Return the [x, y] coordinate for the center point of the cell that contains the specified text.  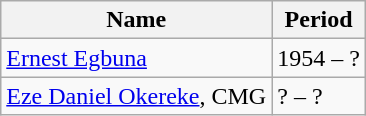
Eze Daniel Okereke, CMG [136, 96]
1954 – ? [319, 58]
Ernest Egbuna [136, 58]
Name [136, 20]
Period [319, 20]
? – ? [319, 96]
